From the cell containing the given text, extract its center point as (X, Y) coordinate. 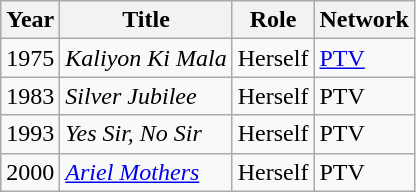
Silver Jubilee (146, 96)
Yes Sir, No Sir (146, 134)
Kaliyon Ki Mala (146, 58)
Year (30, 20)
1975 (30, 58)
1993 (30, 134)
1983 (30, 96)
2000 (30, 172)
Ariel Mothers (146, 172)
Network (364, 20)
Role (273, 20)
Title (146, 20)
